For the text-containing cell, return its midpoint in (X, Y) coordinate format. 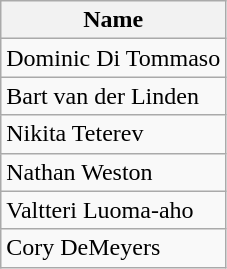
Nikita Teterev (114, 134)
Nathan Weston (114, 172)
Cory DeMeyers (114, 248)
Valtteri Luoma-aho (114, 210)
Name (114, 20)
Bart van der Linden (114, 96)
Dominic Di Tommaso (114, 58)
